Identify which cell holds the provided text, then report its [x, y] central coordinate. 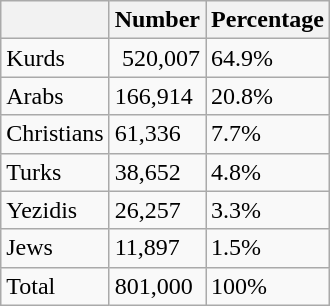
Kurds [55, 58]
4.8% [268, 172]
61,336 [157, 134]
Christians [55, 134]
Yezidis [55, 210]
Turks [55, 172]
1.5% [268, 248]
20.8% [268, 96]
520,007 [157, 58]
38,652 [157, 172]
11,897 [157, 248]
801,000 [157, 286]
Arabs [55, 96]
3.3% [268, 210]
Number [157, 20]
26,257 [157, 210]
Total [55, 286]
100% [268, 286]
7.7% [268, 134]
64.9% [268, 58]
166,914 [157, 96]
Jews [55, 248]
Percentage [268, 20]
